Return (x, y) of the center of cell containing provided text 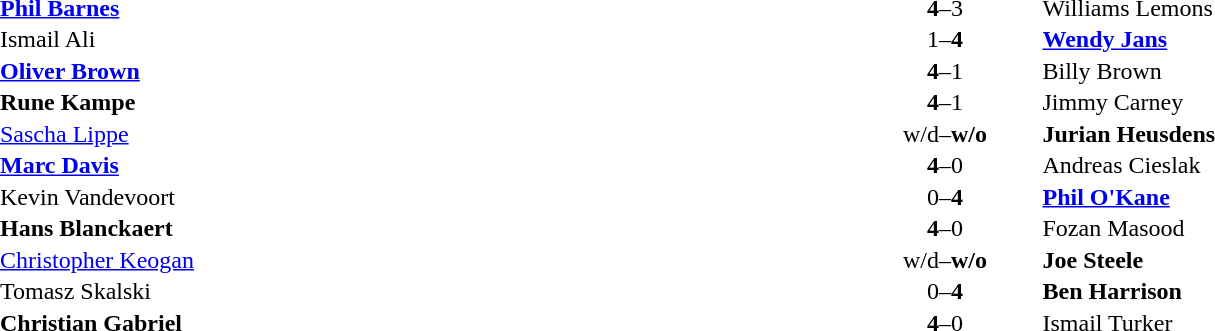
1–4 (944, 39)
